Identify which cell holds the provided text, then report its [X, Y] central coordinate. 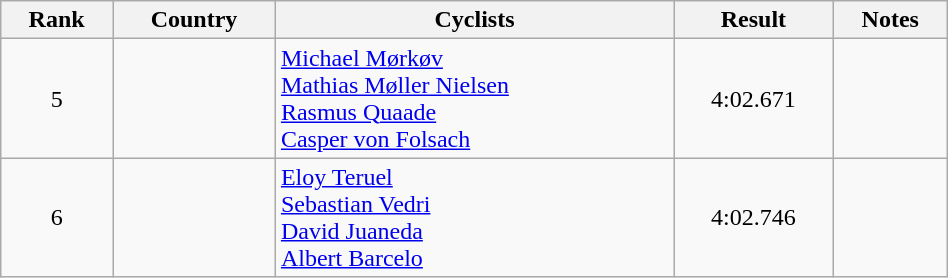
Result [754, 20]
4:02.746 [754, 218]
5 [57, 98]
Country [194, 20]
Michael MørkøvMathias Møller NielsenRasmus QuaadeCasper von Folsach [474, 98]
4:02.671 [754, 98]
Notes [890, 20]
Rank [57, 20]
Cyclists [474, 20]
6 [57, 218]
Eloy TeruelSebastian VedriDavid JuanedaAlbert Barcelo [474, 218]
